Search for the cell housing the specified text and yield its (X, Y) center coordinate. 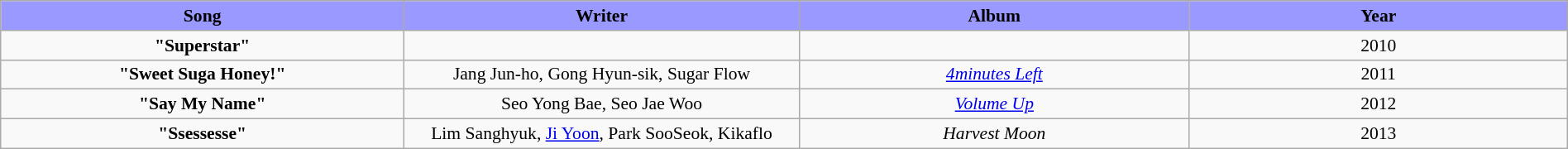
Song (203, 16)
"Say My Name" (203, 104)
Year (1378, 16)
Jang Jun-ho, Gong Hyun-sik, Sugar Flow (602, 74)
Album (994, 16)
Harvest Moon (994, 133)
Volume Up (994, 104)
4minutes Left (994, 74)
"Ssessesse" (203, 133)
Lim Sanghyuk, Ji Yoon, Park SooSeok, Kikaflo (602, 133)
2011 (1378, 74)
"Sweet Suga Honey!" (203, 74)
2012 (1378, 104)
2010 (1378, 45)
2013 (1378, 133)
Writer (602, 16)
"Superstar" (203, 45)
Seo Yong Bae, Seo Jae Woo (602, 104)
